Search for the cell housing the specified text and yield its (x, y) center coordinate. 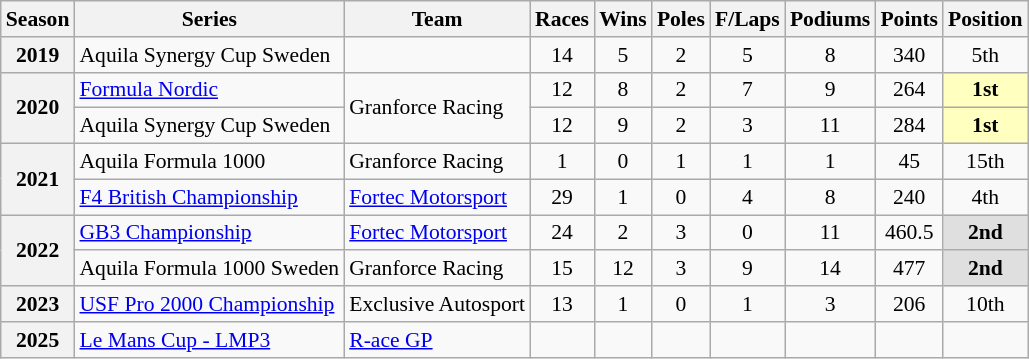
Aquila Formula 1000 (209, 162)
240 (909, 197)
13 (562, 304)
Races (562, 19)
F4 British Championship (209, 197)
264 (909, 90)
477 (909, 269)
Aquila Formula 1000 Sweden (209, 269)
Poles (681, 19)
15th (985, 162)
Le Mans Cup - LMP3 (209, 340)
2019 (38, 55)
460.5 (909, 233)
29 (562, 197)
340 (909, 55)
Points (909, 19)
4th (985, 197)
2025 (38, 340)
Position (985, 19)
2022 (38, 250)
Wins (623, 19)
Formula Nordic (209, 90)
24 (562, 233)
10th (985, 304)
15 (562, 269)
206 (909, 304)
Team (437, 19)
Series (209, 19)
USF Pro 2000 Championship (209, 304)
Podiums (830, 19)
R-ace GP (437, 340)
45 (909, 162)
2020 (38, 108)
Exclusive Autosport (437, 304)
F/Laps (748, 19)
2021 (38, 180)
GB3 Championship (209, 233)
2023 (38, 304)
4 (748, 197)
5th (985, 55)
Season (38, 19)
284 (909, 126)
7 (748, 90)
